Locate the cell with the specified text and output its [X, Y] center coordinate. 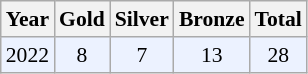
Total [278, 19]
13 [212, 55]
Bronze [212, 19]
2022 [28, 55]
7 [142, 55]
8 [82, 55]
Silver [142, 19]
28 [278, 55]
Gold [82, 19]
Year [28, 19]
